For the text-containing cell, return its midpoint in [X, Y] coordinate format. 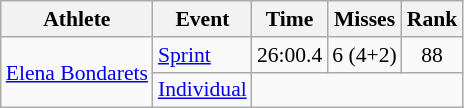
Athlete [77, 19]
88 [432, 55]
Elena Bondarets [77, 72]
Event [202, 19]
Sprint [202, 55]
Rank [432, 19]
26:00.4 [290, 55]
6 (4+2) [364, 55]
Individual [202, 90]
Misses [364, 19]
Time [290, 19]
